Locate the cell with the specified text and output its (X, Y) center coordinate. 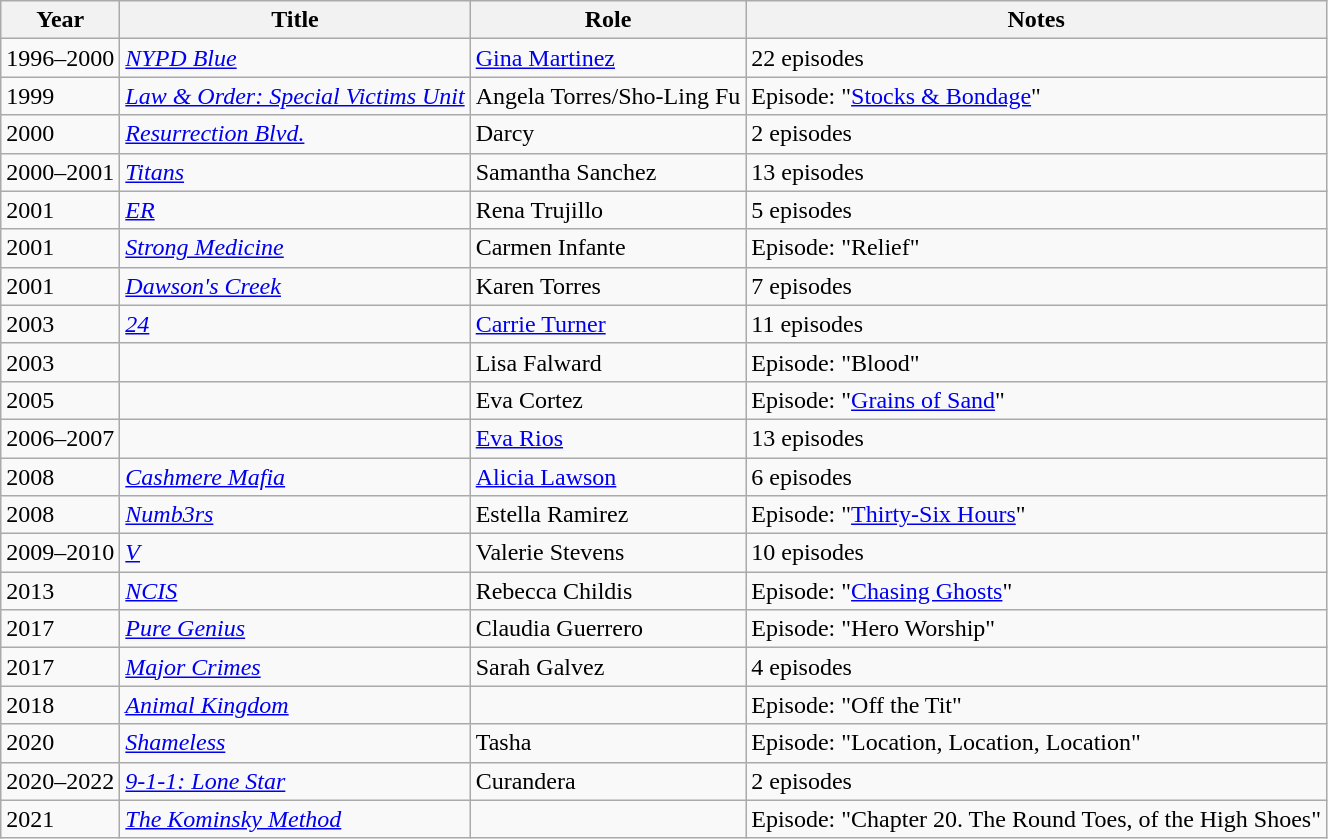
Notes (1036, 20)
10 episodes (1036, 553)
Episode: "Thirty-Six Hours" (1036, 515)
1996–2000 (60, 58)
Darcy (608, 134)
Karen Torres (608, 286)
Pure Genius (295, 629)
Episode: "Stocks & Bondage" (1036, 96)
Titans (295, 172)
Year (60, 20)
Angela Torres/Sho-Ling Fu (608, 96)
Estella Ramirez (608, 515)
22 episodes (1036, 58)
Numb3rs (295, 515)
Shameless (295, 743)
2021 (60, 819)
Role (608, 20)
Episode: "Hero Worship" (1036, 629)
Resurrection Blvd. (295, 134)
Curandera (608, 781)
24 (295, 324)
Rena Trujillo (608, 210)
Dawson's Creek (295, 286)
Claudia Guerrero (608, 629)
V (295, 553)
Episode: "Blood" (1036, 362)
Carmen Infante (608, 248)
Episode: "Off the Tit" (1036, 705)
NYPD Blue (295, 58)
2018 (60, 705)
2000 (60, 134)
Sarah Galvez (608, 667)
Carrie Turner (608, 324)
11 episodes (1036, 324)
Strong Medicine (295, 248)
Samantha Sanchez (608, 172)
9-1-1: Lone Star (295, 781)
4 episodes (1036, 667)
Eva Cortez (608, 400)
2009–2010 (60, 553)
2020 (60, 743)
2013 (60, 591)
5 episodes (1036, 210)
Title (295, 20)
Lisa Falward (608, 362)
Episode: "Chasing Ghosts" (1036, 591)
Law & Order: Special Victims Unit (295, 96)
Episode: "Location, Location, Location" (1036, 743)
Eva Rios (608, 438)
Valerie Stevens (608, 553)
6 episodes (1036, 477)
Animal Kingdom (295, 705)
Rebecca Childis (608, 591)
2000–2001 (60, 172)
NCIS (295, 591)
Major Crimes (295, 667)
Episode: "Relief" (1036, 248)
2020–2022 (60, 781)
Cashmere Mafia (295, 477)
ER (295, 210)
2005 (60, 400)
2006–2007 (60, 438)
1999 (60, 96)
Episode: "Grains of Sand" (1036, 400)
Episode: "Chapter 20. The Round Toes, of the High Shoes" (1036, 819)
Gina Martinez (608, 58)
7 episodes (1036, 286)
The Kominsky Method (295, 819)
Tasha (608, 743)
Alicia Lawson (608, 477)
